For the text-containing cell, return its midpoint in (x, y) coordinate format. 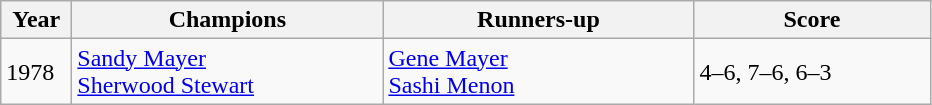
Champions (228, 20)
Runners-up (538, 20)
Sandy Mayer Sherwood Stewart (228, 72)
Score (812, 20)
Gene Mayer Sashi Menon (538, 72)
Year (36, 20)
1978 (36, 72)
4–6, 7–6, 6–3 (812, 72)
